Provide the [x, y] coordinate of the cell's center where the given text is located.  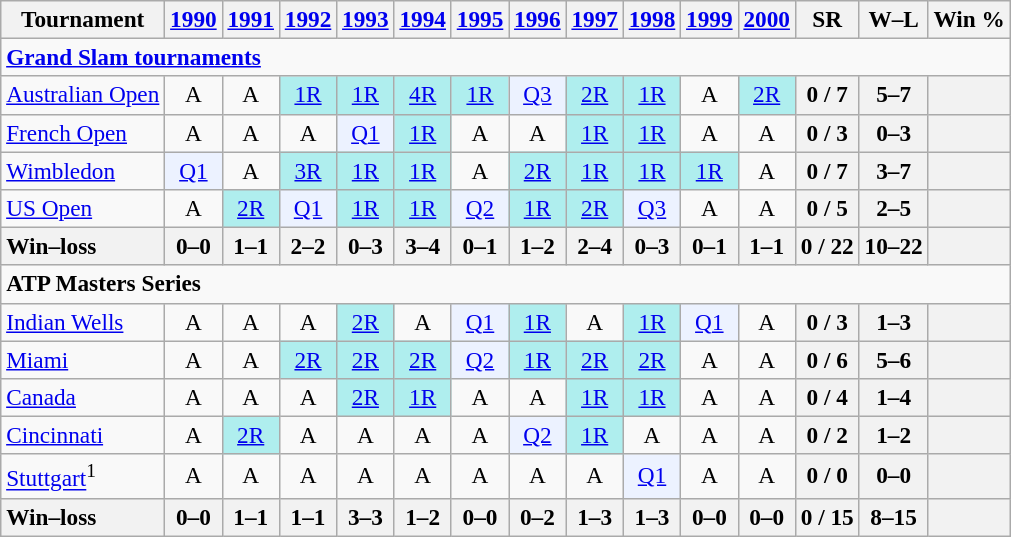
1993 [366, 19]
8–15 [894, 517]
Miami [83, 359]
Canada [83, 397]
0 / 6 [827, 359]
1998 [652, 19]
0 / 2 [827, 435]
2–5 [894, 208]
3R [308, 170]
0 / 15 [827, 517]
1–4 [894, 397]
Grand Slam tournaments [506, 57]
Stuttgart1 [83, 476]
1997 [594, 19]
10–22 [894, 246]
4R [422, 95]
Win % [969, 19]
SR [827, 19]
1994 [422, 19]
1999 [710, 19]
US Open [83, 208]
Cincinnati [83, 435]
Wimbledon [83, 170]
Tournament [83, 19]
Australian Open [83, 95]
2–2 [308, 246]
3–3 [366, 517]
1992 [308, 19]
0 / 4 [827, 397]
0–2 [538, 517]
0 / 0 [827, 476]
0 / 5 [827, 208]
ATP Masters Series [506, 284]
French Open [83, 133]
1995 [480, 19]
2000 [766, 19]
3–4 [422, 246]
1991 [250, 19]
Indian Wells [83, 322]
2–4 [594, 246]
3–7 [894, 170]
1996 [538, 19]
W–L [894, 19]
5–6 [894, 359]
1990 [194, 19]
0 / 22 [827, 246]
5–7 [894, 95]
